Provide the (X, Y) coordinate of the cell's center where the given text is located.  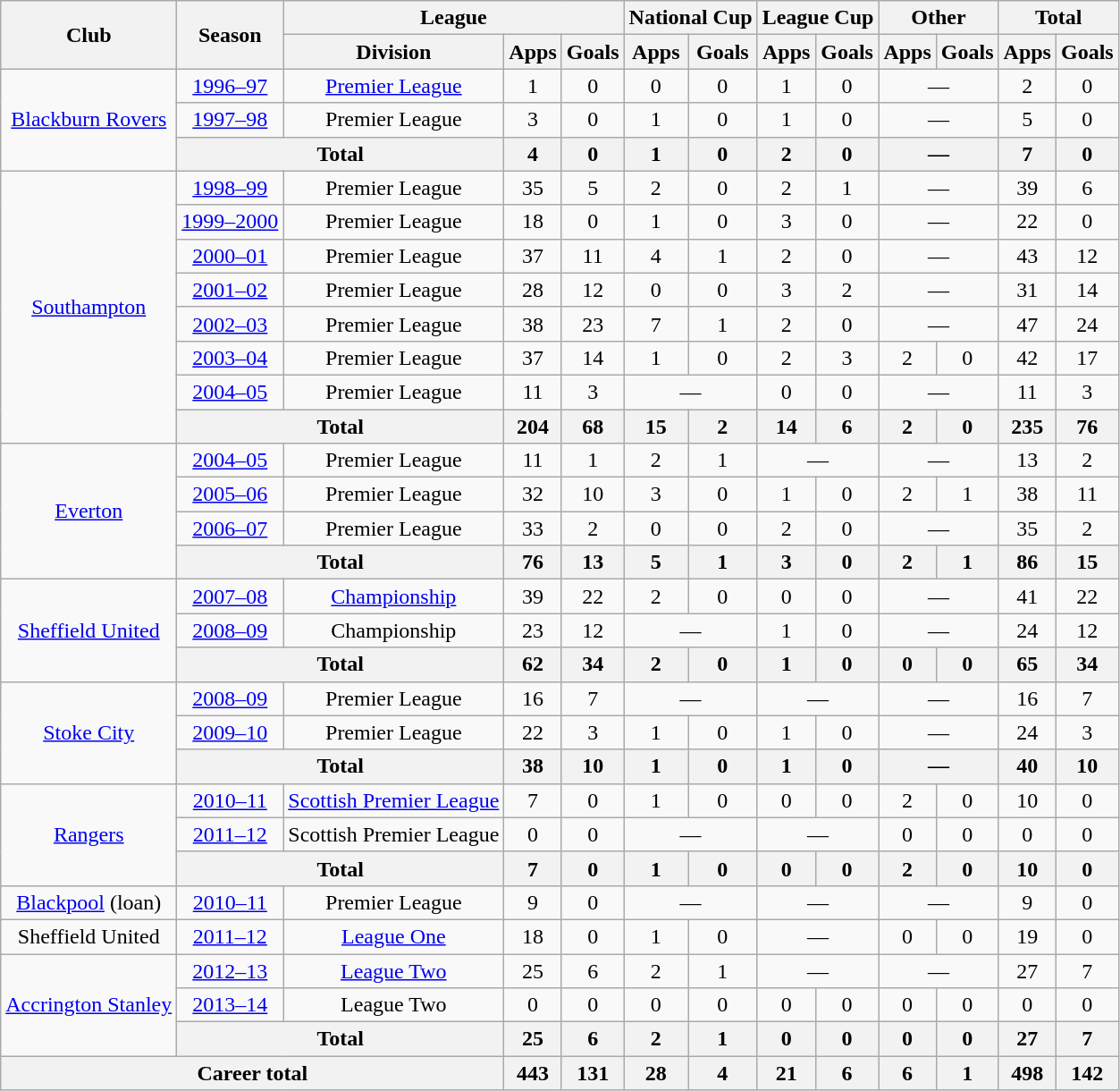
19 (1027, 936)
31 (1027, 290)
2000–01 (231, 256)
86 (1027, 562)
65 (1027, 664)
Other (939, 18)
21 (787, 1073)
235 (1027, 427)
62 (533, 664)
Everton (89, 512)
2009–10 (231, 732)
42 (1027, 358)
2007–08 (231, 596)
Career total (252, 1073)
1999–2000 (231, 222)
2005–06 (231, 495)
Club (89, 35)
2001–02 (231, 290)
17 (1087, 358)
43 (1027, 256)
443 (533, 1073)
68 (593, 427)
Blackburn Rovers (89, 120)
1996–97 (231, 86)
1998–99 (231, 188)
2002–03 (231, 324)
2013–14 (231, 1005)
47 (1027, 324)
204 (533, 427)
33 (533, 529)
Blackpool (loan) (89, 902)
498 (1027, 1073)
Season (231, 35)
41 (1027, 596)
2012–13 (231, 970)
Southampton (89, 307)
National Cup (690, 18)
1997–98 (231, 120)
32 (533, 495)
131 (593, 1073)
League One (393, 936)
142 (1087, 1073)
2003–04 (231, 358)
League (454, 18)
Division (393, 52)
League Cup (818, 18)
2006–07 (231, 529)
Accrington Stanley (89, 1004)
Stoke City (89, 732)
Rangers (89, 834)
40 (1027, 766)
